Determine the [X, Y] coordinate at the center of the cell enclosing the given text.  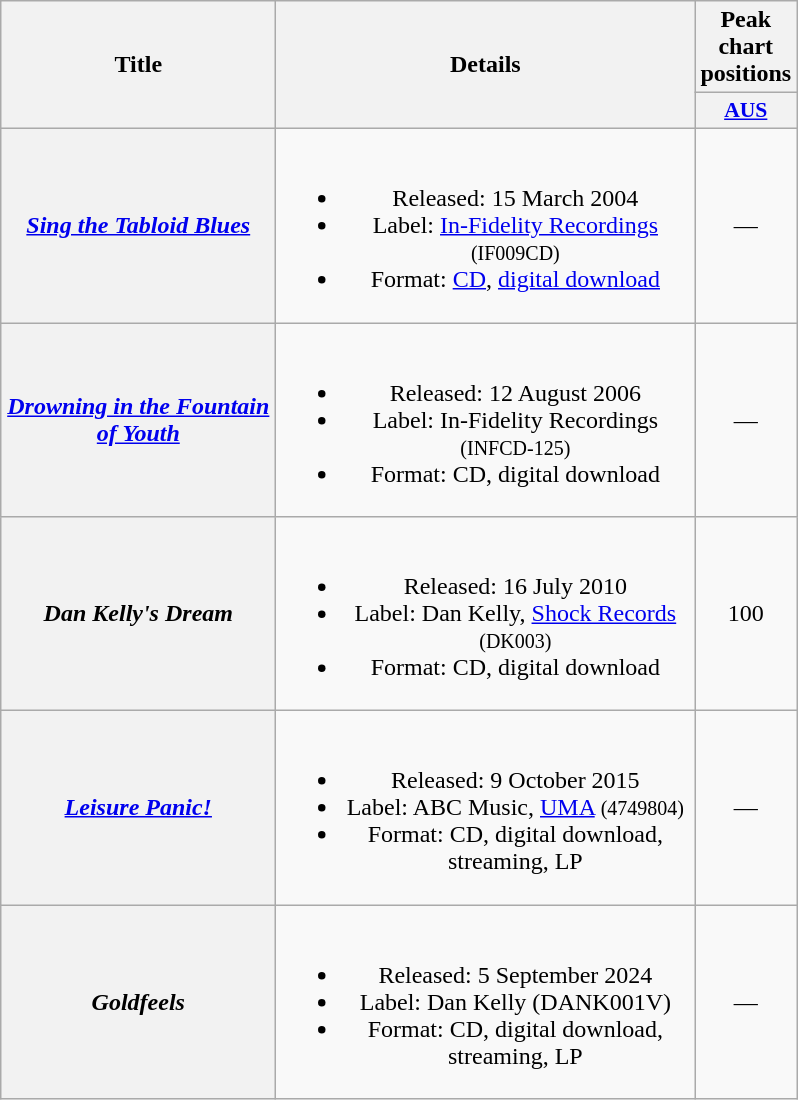
Released: 15 March 2004Label: In-Fidelity Recordings (IF009CD)Format: CD, digital download [486, 225]
Released: 5 September 2024Label: Dan Kelly (DANK001V)Format: CD, digital download, streaming, LP [486, 1002]
Released: 12 August 2006Label: In-Fidelity Recordings (INFCD-125)Format: CD, digital download [486, 419]
Details [486, 65]
Goldfeels [138, 1002]
Leisure Panic! [138, 808]
Released: 16 July 2010Label: Dan Kelly, Shock Records (DK003)Format: CD, digital download [486, 614]
Dan Kelly's Dream [138, 614]
Released: 9 October 2015Label: ABC Music, UMA (4749804)Format: CD, digital download, streaming, LP [486, 808]
Sing the Tabloid Blues [138, 225]
Drowning in the Fountain of Youth [138, 419]
AUS [746, 111]
Peak chart positions [746, 47]
Title [138, 65]
100 [746, 614]
